Return the [x, y] coordinate for the center point of the cell that contains the specified text.  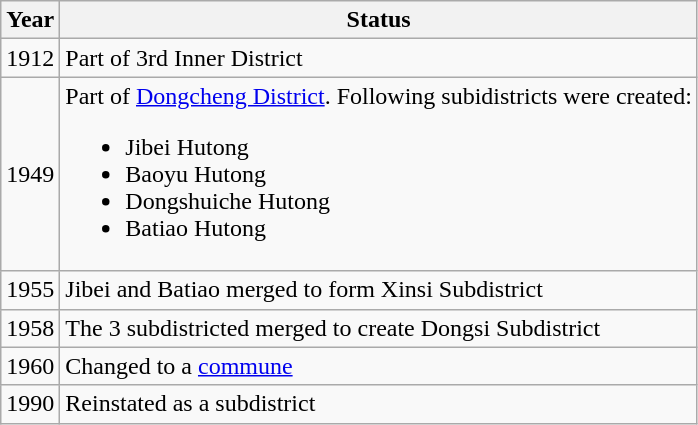
Status [379, 20]
1958 [30, 328]
Jibei and Batiao merged to form Xinsi Subdistrict [379, 290]
Part of 3rd Inner District [379, 58]
1960 [30, 366]
The 3 subdistricted merged to create Dongsi Subdistrict [379, 328]
1949 [30, 174]
Reinstated as a subdistrict [379, 404]
1955 [30, 290]
Changed to a commune [379, 366]
1912 [30, 58]
Part of Dongcheng District. Following subidistricts were created:Jibei HutongBaoyu HutongDongshuiche HutongBatiao Hutong [379, 174]
1990 [30, 404]
Year [30, 20]
